Search for the cell housing the specified text and yield its (x, y) center coordinate. 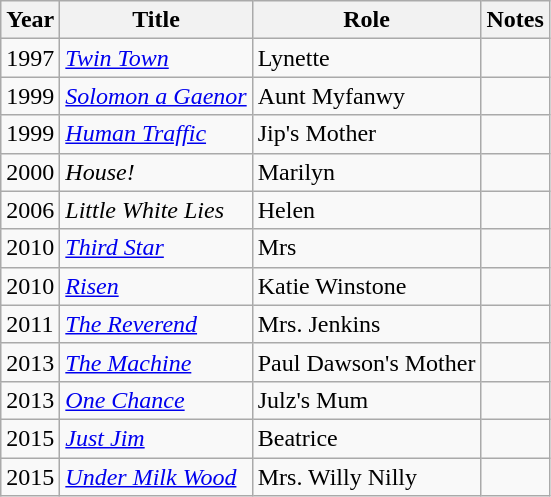
2006 (30, 210)
House! (156, 172)
One Chance (156, 400)
Risen (156, 286)
The Machine (156, 362)
Beatrice (366, 438)
Twin Town (156, 58)
Julz's Mum (366, 400)
The Reverend (156, 324)
Just Jim (156, 438)
Little White Lies (156, 210)
Title (156, 20)
Third Star (156, 248)
Paul Dawson's Mother (366, 362)
Role (366, 20)
Human Traffic (156, 134)
Mrs. Willy Nilly (366, 477)
Aunt Myfanwy (366, 96)
1997 (30, 58)
Solomon a Gaenor (156, 96)
Under Milk Wood (156, 477)
2011 (30, 324)
Mrs. Jenkins (366, 324)
Year (30, 20)
Jip's Mother (366, 134)
Mrs (366, 248)
Lynette (366, 58)
2000 (30, 172)
Notes (515, 20)
Helen (366, 210)
Marilyn (366, 172)
Katie Winstone (366, 286)
